Output the (X, Y) coordinate of the center of the cell containing the given text.  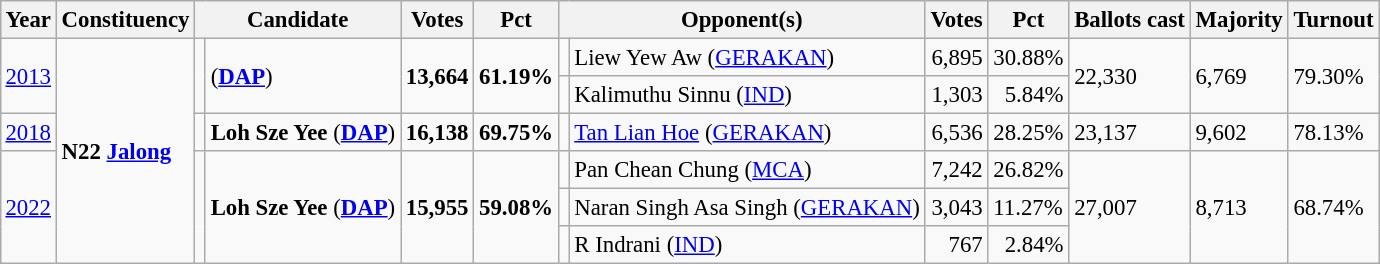
6,769 (1239, 76)
Pan Chean Chung (MCA) (747, 170)
27,007 (1130, 208)
22,330 (1130, 76)
2013 (28, 76)
2018 (28, 133)
767 (956, 245)
23,137 (1130, 133)
Kalimuthu Sinnu (IND) (747, 95)
6,895 (956, 57)
9,602 (1239, 133)
Ballots cast (1130, 20)
2.84% (1028, 245)
16,138 (436, 133)
28.25% (1028, 133)
11.27% (1028, 208)
Year (28, 20)
69.75% (516, 133)
30.88% (1028, 57)
Constituency (125, 20)
13,664 (436, 76)
3,043 (956, 208)
61.19% (516, 76)
78.13% (1334, 133)
(DAP) (302, 76)
2022 (28, 208)
Candidate (298, 20)
5.84% (1028, 95)
68.74% (1334, 208)
79.30% (1334, 76)
7,242 (956, 170)
1,303 (956, 95)
Majority (1239, 20)
Tan Lian Hoe (GERAKAN) (747, 133)
15,955 (436, 208)
59.08% (516, 208)
26.82% (1028, 170)
Turnout (1334, 20)
8,713 (1239, 208)
Liew Yew Aw (GERAKAN) (747, 57)
Opponent(s) (742, 20)
Naran Singh Asa Singh (GERAKAN) (747, 208)
N22 Jalong (125, 151)
6,536 (956, 133)
R Indrani (IND) (747, 245)
